For the text-containing cell, return its midpoint in (X, Y) coordinate format. 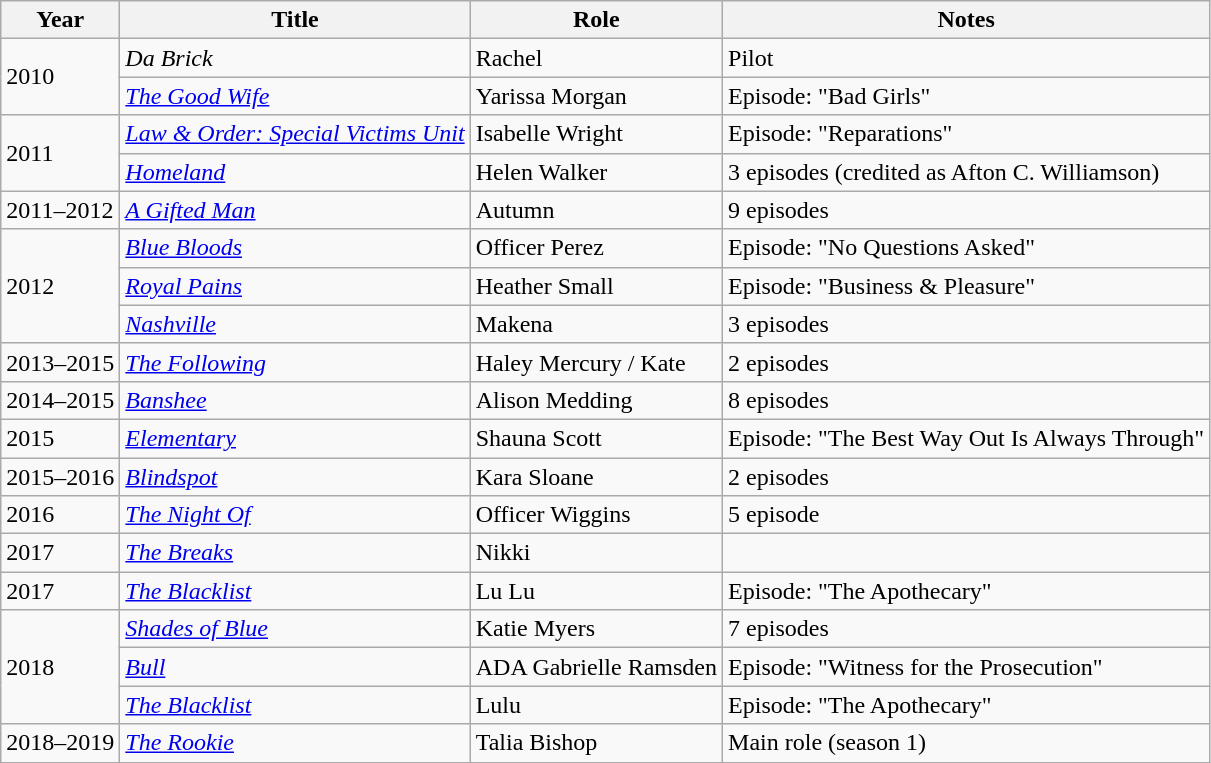
9 episodes (966, 210)
Katie Myers (596, 629)
Rachel (596, 58)
ADA Gabrielle Ramsden (596, 667)
Role (596, 20)
Episode: "Business & Pleasure" (966, 286)
Officer Wiggins (596, 515)
Blue Bloods (295, 248)
Helen Walker (596, 172)
Autumn (596, 210)
Title (295, 20)
The Good Wife (295, 96)
A Gifted Man (295, 210)
Bull (295, 667)
Kara Sloane (596, 477)
Talia Bishop (596, 743)
Episode: "The Best Way Out Is Always Through" (966, 438)
5 episode (966, 515)
2012 (60, 286)
2015–2016 (60, 477)
3 episodes (966, 324)
Nikki (596, 553)
Episode: "Bad Girls" (966, 96)
Officer Perez (596, 248)
2014–2015 (60, 400)
Episode: "Witness for the Prosecution" (966, 667)
2011 (60, 153)
Elementary (295, 438)
Year (60, 20)
2016 (60, 515)
The Following (295, 362)
3 episodes (credited as Afton C. Williamson) (966, 172)
Haley Mercury / Kate (596, 362)
Shades of Blue (295, 629)
2015 (60, 438)
2018 (60, 667)
2011–2012 (60, 210)
Pilot (966, 58)
2018–2019 (60, 743)
2013–2015 (60, 362)
Episode: "Reparations" (966, 134)
Da Brick (295, 58)
Nashville (295, 324)
Blindspot (295, 477)
Homeland (295, 172)
Banshee (295, 400)
The Night Of (295, 515)
Main role (season 1) (966, 743)
Lulu (596, 705)
2010 (60, 77)
7 episodes (966, 629)
Yarissa Morgan (596, 96)
The Rookie (295, 743)
Makena (596, 324)
Royal Pains (295, 286)
Alison Medding (596, 400)
Shauna Scott (596, 438)
Law & Order: Special Victims Unit (295, 134)
Lu Lu (596, 591)
Heather Small (596, 286)
Episode: "No Questions Asked" (966, 248)
Notes (966, 20)
Isabelle Wright (596, 134)
8 episodes (966, 400)
The Breaks (295, 553)
